Capture the cell that displays the provided text and extract its [X, Y] central coordinate. 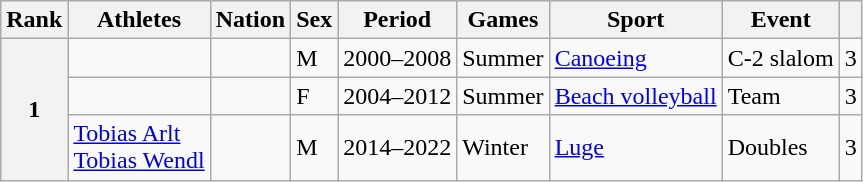
Sport [636, 20]
Canoeing [636, 58]
Event [780, 20]
Nation [250, 20]
Period [398, 20]
Tobias ArltTobias Wendl [139, 148]
C-2 slalom [780, 58]
Athletes [139, 20]
Luge [636, 148]
Doubles [780, 148]
2004–2012 [398, 96]
2000–2008 [398, 58]
Winter [503, 148]
Games [503, 20]
Team [780, 96]
Sex [314, 20]
Rank [34, 20]
1 [34, 110]
F [314, 96]
Beach volleyball [636, 96]
2014–2022 [398, 148]
